Locate the cell with the specified text and output its [x, y] center coordinate. 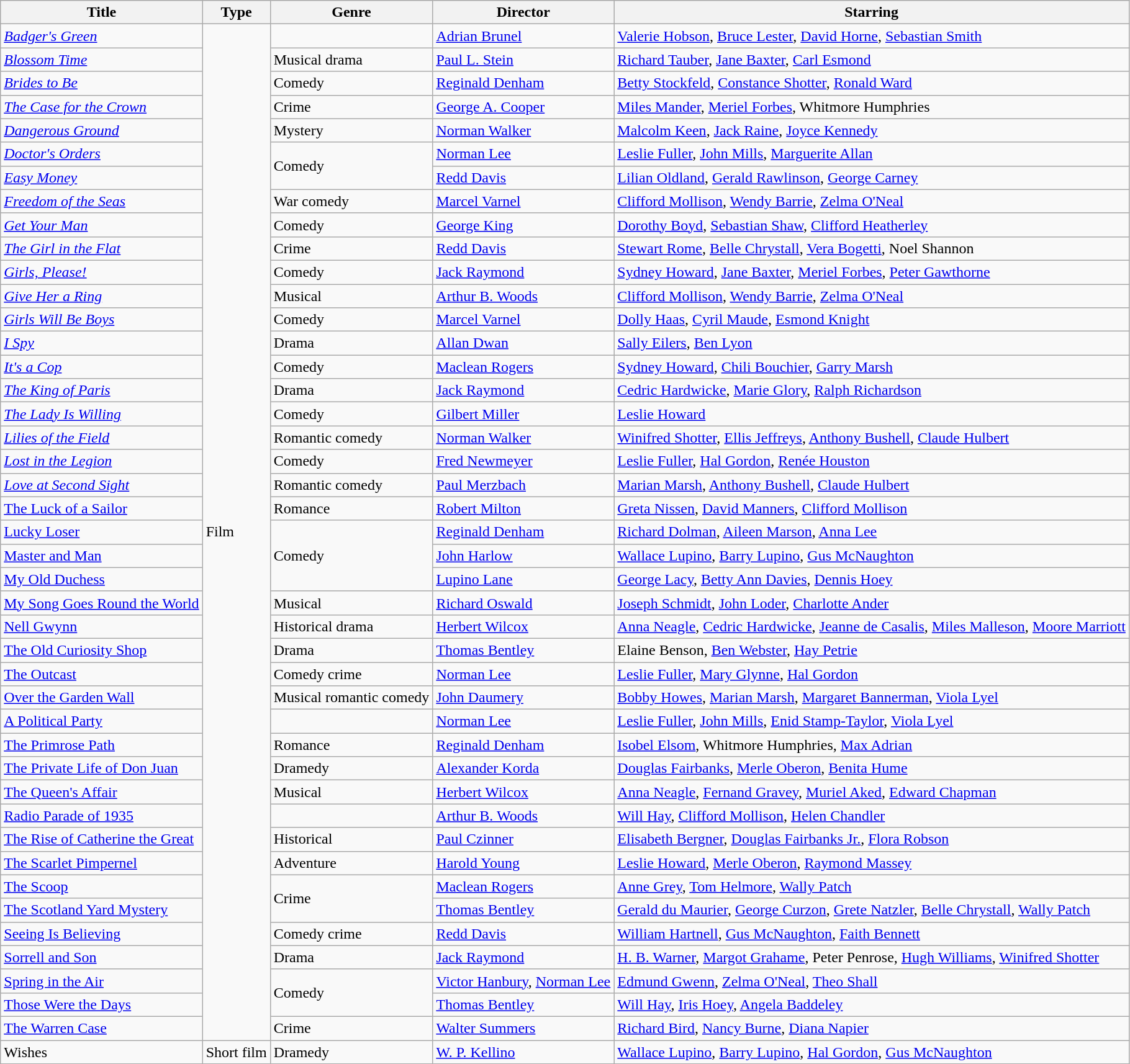
Wallace Lupino, Barry Lupino, Hal Gordon, Gus McNaughton [872, 1052]
W. P. Kellino [523, 1052]
Alexander Korda [523, 769]
The Scarlet Pimpernel [102, 863]
I Spy [102, 343]
Musical drama [351, 60]
The King of Paris [102, 390]
Isobel Elsom, Whitmore Humphries, Max Adrian [872, 745]
Lost in the Legion [102, 461]
Anne Grey, Tom Helmore, Wally Patch [872, 886]
Gilbert Miller [523, 414]
The Lady Is Willing [102, 414]
The Girl in the Flat [102, 248]
Blossom Time [102, 60]
The Private Life of Don Juan [102, 769]
Will Hay, Clifford Mollison, Helen Chandler [872, 816]
George Lacy, Betty Ann Davies, Dennis Hoey [872, 579]
William Hartnell, Gus McNaughton, Faith Bennett [872, 934]
Elisabeth Bergner, Douglas Fairbanks Jr., Flora Robson [872, 839]
War comedy [351, 201]
It's a Cop [102, 367]
Starring [872, 12]
The Outcast [102, 674]
Joseph Schmidt, John Loder, Charlotte Ander [872, 603]
Will Hay, Iris Hoey, Angela Baddeley [872, 1004]
The Queen's Affair [102, 792]
The Warren Case [102, 1028]
The Scotland Yard Mystery [102, 910]
Easy Money [102, 178]
Nell Gwynn [102, 626]
Marian Marsh, Anthony Bushell, Claude Hulbert [872, 485]
Cedric Hardwicke, Marie Glory, Ralph Richardson [872, 390]
Dorothy Boyd, Sebastian Shaw, Clifford Heatherley [872, 225]
The Luck of a Sailor [102, 508]
Lupino Lane [523, 579]
Richard Dolman, Aileen Marson, Anna Lee [872, 532]
The Old Curiosity Shop [102, 650]
Sydney Howard, Chili Bouchier, Garry Marsh [872, 367]
Master and Man [102, 556]
Leslie Fuller, Hal Gordon, Renée Houston [872, 461]
Leslie Howard [872, 414]
Paul Czinner [523, 839]
Historical drama [351, 626]
Mystery [351, 130]
Title [102, 12]
Stewart Rome, Belle Chrystall, Vera Bogetti, Noel Shannon [872, 248]
Winifred Shotter, Ellis Jeffreys, Anthony Bushell, Claude Hulbert [872, 438]
Girls Will Be Boys [102, 320]
Adventure [351, 863]
Valerie Hobson, Bruce Lester, David Horne, Sebastian Smith [872, 36]
Film [236, 533]
Over the Garden Wall [102, 698]
Sorrell and Son [102, 957]
Edmund Gwenn, Zelma O'Neal, Theo Shall [872, 981]
Paul Merzbach [523, 485]
John Daumery [523, 698]
Historical [351, 839]
Short film [236, 1052]
Genre [351, 12]
Musical romantic comedy [351, 698]
John Harlow [523, 556]
Walter Summers [523, 1028]
Anna Neagle, Cedric Hardwicke, Jeanne de Casalis, Miles Malleson, Moore Marriott [872, 626]
Adrian Brunel [523, 36]
Director [523, 12]
George A. Cooper [523, 107]
Brides to Be [102, 83]
Bobby Howes, Marian Marsh, Margaret Bannerman, Viola Lyel [872, 698]
My Song Goes Round the World [102, 603]
Type [236, 12]
Wallace Lupino, Barry Lupino, Gus McNaughton [872, 556]
Spring in the Air [102, 981]
Leslie Fuller, John Mills, Marguerite Allan [872, 154]
Give Her a Ring [102, 296]
Those Were the Days [102, 1004]
Leslie Fuller, John Mills, Enid Stamp-Taylor, Viola Lyel [872, 721]
Richard Tauber, Jane Baxter, Carl Esmond [872, 60]
Elaine Benson, Ben Webster, Hay Petrie [872, 650]
Seeing Is Believing [102, 934]
Malcolm Keen, Jack Raine, Joyce Kennedy [872, 130]
Lilian Oldland, Gerald Rawlinson, George Carney [872, 178]
Dolly Haas, Cyril Maude, Esmond Knight [872, 320]
Gerald du Maurier, George Curzon, Grete Natzler, Belle Chrystall, Wally Patch [872, 910]
Richard Bird, Nancy Burne, Diana Napier [872, 1028]
Get Your Man [102, 225]
H. B. Warner, Margot Grahame, Peter Penrose, Hugh Williams, Winifred Shotter [872, 957]
A Political Party [102, 721]
Girls, Please! [102, 272]
Harold Young [523, 863]
Allan Dwan [523, 343]
Doctor's Orders [102, 154]
Wishes [102, 1052]
Love at Second Sight [102, 485]
Betty Stockfeld, Constance Shotter, Ronald Ward [872, 83]
Sally Eilers, Ben Lyon [872, 343]
The Primrose Path [102, 745]
Greta Nissen, David Manners, Clifford Mollison [872, 508]
Leslie Howard, Merle Oberon, Raymond Massey [872, 863]
George King [523, 225]
Freedom of the Seas [102, 201]
Paul L. Stein [523, 60]
Anna Neagle, Fernand Gravey, Muriel Aked, Edward Chapman [872, 792]
Richard Oswald [523, 603]
Fred Newmeyer [523, 461]
Miles Mander, Meriel Forbes, Whitmore Humphries [872, 107]
The Rise of Catherine the Great [102, 839]
My Old Duchess [102, 579]
Badger's Green [102, 36]
Dangerous Ground [102, 130]
The Case for the Crown [102, 107]
Leslie Fuller, Mary Glynne, Hal Gordon [872, 674]
Victor Hanbury, Norman Lee [523, 981]
Sydney Howard, Jane Baxter, Meriel Forbes, Peter Gawthorne [872, 272]
Radio Parade of 1935 [102, 816]
The Scoop [102, 886]
Robert Milton [523, 508]
Lucky Loser [102, 532]
Lilies of the Field [102, 438]
Douglas Fairbanks, Merle Oberon, Benita Hume [872, 769]
